Return [X, Y] of the center of cell containing provided text 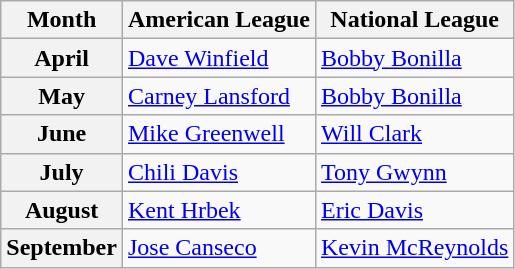
Month [62, 20]
Kevin McReynolds [414, 248]
American League [218, 20]
National League [414, 20]
August [62, 210]
June [62, 134]
Kent Hrbek [218, 210]
Carney Lansford [218, 96]
Chili Davis [218, 172]
May [62, 96]
Tony Gwynn [414, 172]
Will Clark [414, 134]
April [62, 58]
September [62, 248]
Mike Greenwell [218, 134]
Eric Davis [414, 210]
Dave Winfield [218, 58]
July [62, 172]
Jose Canseco [218, 248]
